Return (X, Y) of the center of cell containing provided text 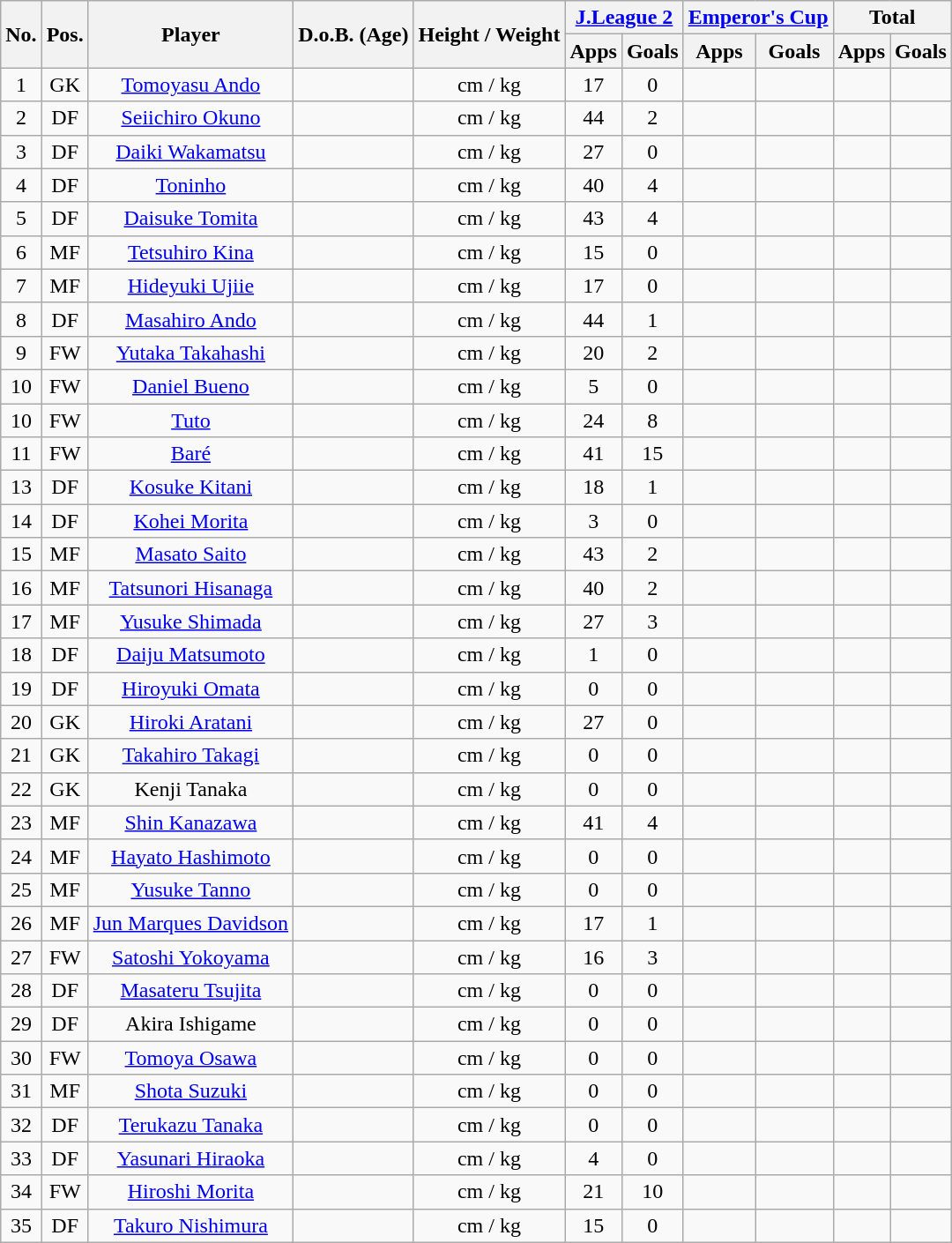
Takahiro Takagi (190, 755)
Hiroshi Morita (190, 1192)
Yasunari Hiraoka (190, 1158)
Tetsuhiro Kina (190, 252)
Akira Ishigame (190, 1024)
30 (21, 1058)
Kenji Tanaka (190, 789)
Jun Marques Davidson (190, 923)
Daiki Wakamatsu (190, 152)
9 (21, 353)
Takuro Nishimura (190, 1225)
Tomoya Osawa (190, 1058)
Terukazu Tanaka (190, 1125)
31 (21, 1091)
Player (190, 34)
19 (21, 688)
Yusuke Shimada (190, 621)
Kosuke Kitani (190, 488)
D.o.B. (Age) (353, 34)
Daniel Bueno (190, 386)
Masahiro Ando (190, 319)
33 (21, 1158)
Kohei Morita (190, 521)
Seiichiro Okuno (190, 118)
Pos. (65, 34)
Yutaka Takahashi (190, 353)
Masateru Tsujita (190, 991)
Masato Saito (190, 555)
No. (21, 34)
Emperor's Cup (758, 18)
Toninho (190, 185)
Hideyuki Ujiie (190, 286)
Hiroki Aratani (190, 722)
Tatsunori Hisanaga (190, 588)
11 (21, 454)
6 (21, 252)
13 (21, 488)
Hayato Hashimoto (190, 856)
29 (21, 1024)
Daiju Matsumoto (190, 655)
Yusuke Tanno (190, 889)
34 (21, 1192)
25 (21, 889)
Height / Weight (489, 34)
22 (21, 789)
Daisuke Tomita (190, 219)
Tomoyasu Ando (190, 85)
32 (21, 1125)
35 (21, 1225)
28 (21, 991)
J.League 2 (624, 18)
26 (21, 923)
Baré (190, 454)
23 (21, 822)
7 (21, 286)
Hiroyuki Omata (190, 688)
Tuto (190, 421)
Shin Kanazawa (190, 822)
14 (21, 521)
Shota Suzuki (190, 1091)
Satoshi Yokoyama (190, 956)
Total (892, 18)
